From the cell containing the given text, extract its center point as (X, Y) coordinate. 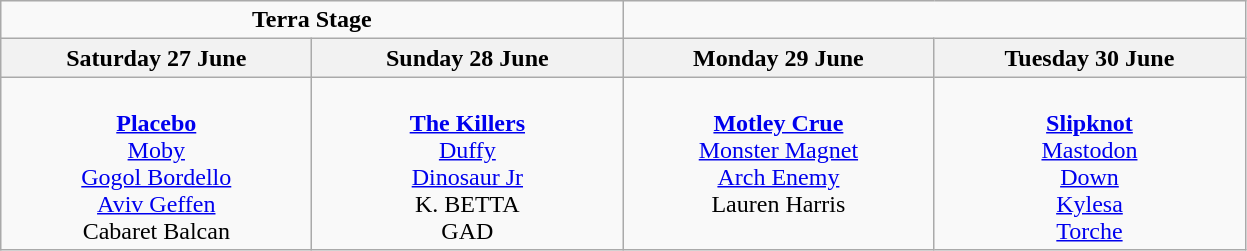
Slipknot Mastodon Down Kylesa Torche (1090, 164)
Monday 29 June (778, 58)
Saturday 27 June (156, 58)
Placebo Moby Gogol Bordello Aviv Geffen Cabaret Balcan (156, 164)
Motley Crue Monster Magnet Arch Enemy Lauren Harris (778, 164)
Terra Stage (312, 20)
The Killers Duffy Dinosaur Jr K. BETTA GAD (468, 164)
Tuesday 30 June (1090, 58)
Sunday 28 June (468, 58)
